Capture the cell that displays the provided text and extract its (x, y) central coordinate. 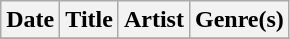
Artist (154, 20)
Genre(s) (239, 20)
Title (90, 20)
Date (30, 20)
